Find where the given text appears and provide that cell's center as [X, Y] coordinate. 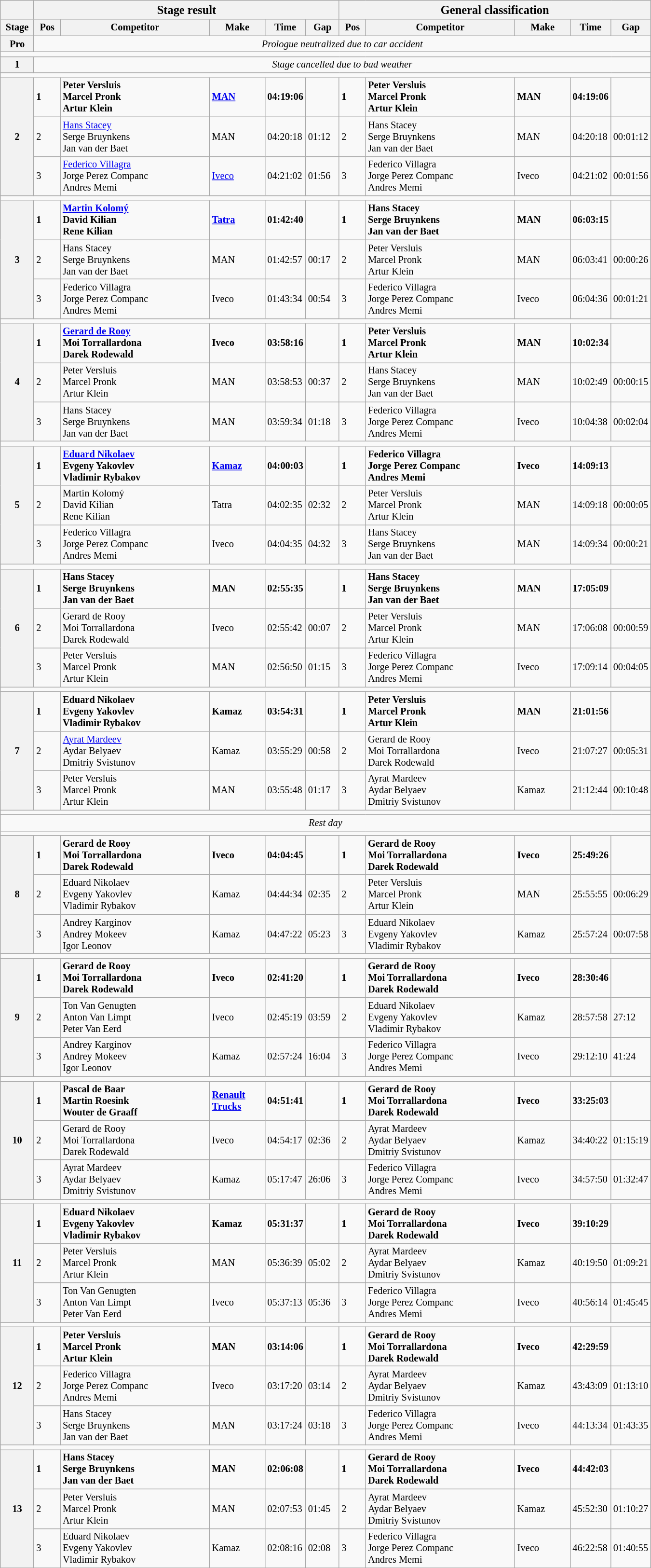
02:08 [323, 1548]
02:35 [323, 894]
17:09:14 [590, 667]
04:47:22 [285, 934]
34:40:22 [590, 1140]
02:32 [323, 505]
02:55:42 [285, 628]
03:58:16 [285, 343]
00:00:15 [631, 382]
02:36 [323, 1140]
Renault Trucks [237, 1101]
01:12 [323, 137]
03:59:34 [285, 422]
00:58 [323, 751]
14:09:18 [590, 505]
02:45:19 [285, 1018]
03:59 [323, 1018]
05:31:37 [285, 1224]
41:24 [631, 1057]
40:19:50 [590, 1263]
02:06:08 [285, 1469]
21:01:56 [590, 711]
01:42:40 [285, 220]
Stage result [186, 10]
03:55:29 [285, 751]
4 [17, 382]
06:04:36 [590, 299]
General classification [495, 10]
10:02:34 [590, 343]
00:07:58 [631, 934]
40:56:14 [590, 1303]
01:43:35 [631, 1425]
00:37 [323, 382]
01:40:55 [631, 1548]
21:07:27 [590, 751]
00:10:48 [631, 790]
7 [17, 751]
17:05:09 [590, 589]
01:43:34 [285, 299]
00:05:31 [631, 751]
01:45:45 [631, 1303]
05:36:39 [285, 1263]
9 [17, 1017]
01:09:21 [631, 1263]
04:51:41 [285, 1101]
6 [17, 628]
44:13:34 [590, 1425]
10 [17, 1141]
44:42:03 [590, 1469]
45:52:30 [590, 1509]
11 [17, 1263]
27:12 [631, 1018]
01:56 [323, 176]
05:17:47 [285, 1180]
02:55:35 [285, 589]
02:08:16 [285, 1548]
04:04:45 [285, 855]
01:42:57 [285, 260]
05:23 [323, 934]
00:01:12 [631, 137]
25:57:24 [590, 934]
03:18 [323, 1425]
00:06:29 [631, 894]
39:10:29 [590, 1224]
46:22:58 [590, 1548]
10:04:38 [590, 422]
01:17 [323, 790]
01:45 [323, 1509]
12 [17, 1386]
02:07:53 [285, 1509]
26:06 [323, 1180]
01:18 [323, 422]
Stage cancelled due to bad weather [342, 65]
10:02:49 [590, 382]
28:30:46 [590, 978]
29:12:10 [590, 1057]
5 [17, 505]
00:02:04 [631, 422]
03:17:24 [285, 1425]
06:03:41 [590, 260]
04:04:35 [285, 544]
03:14:06 [285, 1347]
01:10:27 [631, 1509]
01:32:47 [631, 1180]
00:17 [323, 260]
02:56:50 [285, 667]
00:00:21 [631, 544]
13 [17, 1508]
00:07 [323, 628]
03:54:31 [285, 711]
04:44:34 [285, 894]
02:57:24 [285, 1057]
00:54 [323, 299]
16:04 [323, 1057]
04:00:03 [285, 466]
01:13:10 [631, 1386]
03:58:53 [285, 382]
04:02:35 [285, 505]
28:57:58 [590, 1018]
04:32 [323, 544]
01:15:19 [631, 1140]
00:01:21 [631, 299]
03:17:20 [285, 1386]
00:04:05 [631, 667]
04:54:17 [285, 1140]
25:49:26 [590, 855]
02:41:20 [285, 978]
17:06:08 [590, 628]
21:12:44 [590, 790]
14:09:34 [590, 544]
33:25:03 [590, 1101]
06:03:15 [590, 220]
00:00:59 [631, 628]
Pascal de Baar Martin Roesink Wouter de Graaff [135, 1101]
00:00:26 [631, 260]
43:43:09 [590, 1386]
05:36 [323, 1303]
Stage [17, 28]
03:55:48 [285, 790]
25:55:55 [590, 894]
00:00:05 [631, 505]
00:01:56 [631, 176]
14:09:13 [590, 466]
Prologue neutralized due to car accident [342, 44]
42:29:59 [590, 1347]
05:37:13 [285, 1303]
05:02 [323, 1263]
Rest day [325, 823]
03:14 [323, 1386]
01:15 [323, 667]
34:57:50 [590, 1180]
8 [17, 894]
Pro [17, 44]
